Determine the (x, y) coordinate at the center of the cell enclosing the given text.  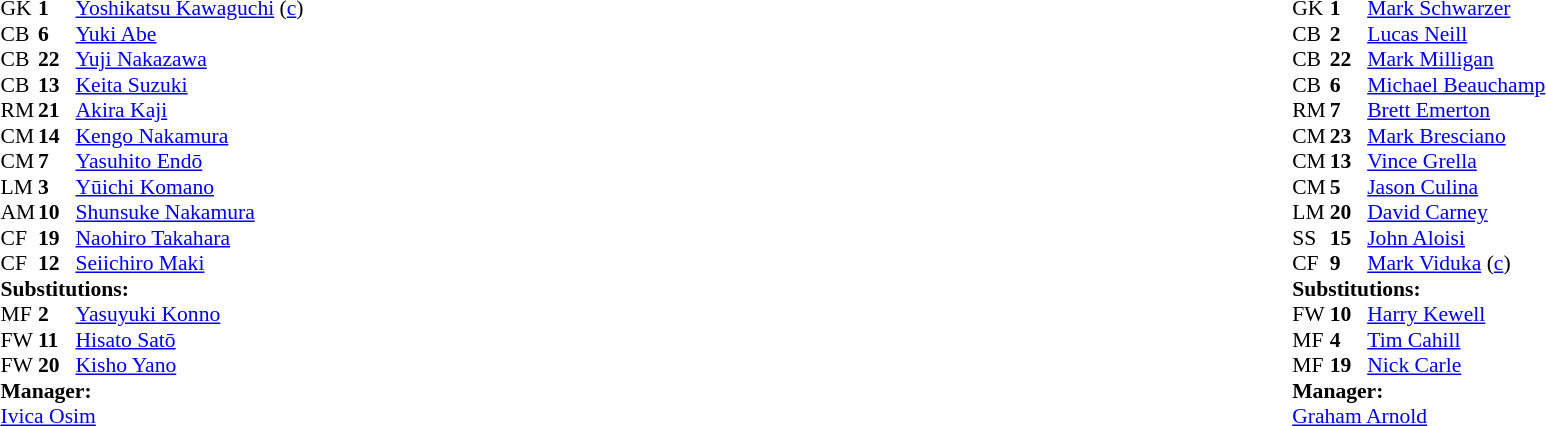
5 (1349, 187)
Vince Grella (1456, 161)
AM (19, 213)
14 (57, 136)
Tim Cahill (1456, 340)
Lucas Neill (1456, 34)
3 (57, 187)
SS (1311, 238)
Jason Culina (1456, 187)
Mark Viduka (c) (1456, 263)
Mark Bresciano (1456, 136)
Yūichi Komano (190, 187)
Brett Emerton (1456, 111)
Kengo Nakamura (190, 136)
21 (57, 111)
Kisho Yano (190, 365)
9 (1349, 263)
Yasuhito Endō (190, 161)
12 (57, 263)
Seiichiro Maki (190, 263)
Yuji Nakazawa (190, 59)
Nick Carle (1456, 365)
Shunsuke Nakamura (190, 213)
Mark Milligan (1456, 59)
11 (57, 340)
Naohiro Takahara (190, 238)
4 (1349, 340)
David Carney (1456, 213)
John Aloisi (1456, 238)
Keita Suzuki (190, 85)
Yasuyuki Konno (190, 315)
23 (1349, 136)
Akira Kaji (190, 111)
Hisato Satō (190, 340)
15 (1349, 238)
Yuki Abe (190, 34)
Harry Kewell (1456, 315)
Michael Beauchamp (1456, 85)
